Scan for the cell matching the given text and deliver its [X, Y] coordinate at center. 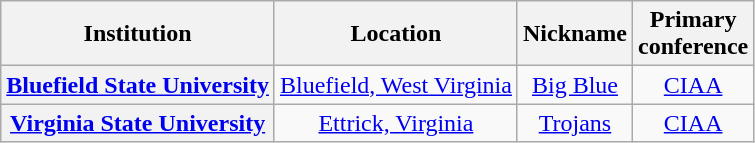
Ettrick, Virginia [396, 123]
Bluefield, West Virginia [396, 85]
Institution [138, 34]
Nickname [574, 34]
Big Blue [574, 85]
Bluefield State University [138, 85]
Trojans [574, 123]
Virginia State University [138, 123]
Primaryconference [694, 34]
Location [396, 34]
